Provide the (X, Y) coordinate of the cell's center where the given text is located.  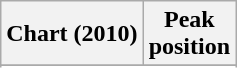
Chart (2010) (72, 34)
Peakposition (189, 34)
